Search for the cell housing the specified text and yield its (x, y) center coordinate. 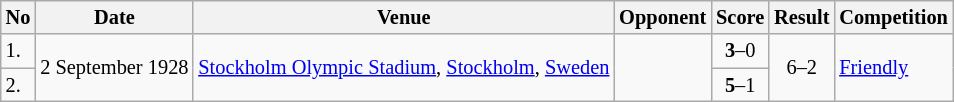
Date (114, 17)
Friendly (893, 68)
Result (802, 17)
1. (18, 51)
3–0 (740, 51)
5–1 (740, 85)
2. (18, 85)
Score (740, 17)
Venue (404, 17)
Stockholm Olympic Stadium, Stockholm, Sweden (404, 68)
Opponent (662, 17)
No (18, 17)
6–2 (802, 68)
2 September 1928 (114, 68)
Competition (893, 17)
